Extract the (X, Y) coordinate from the center of the cell holding the provided text.  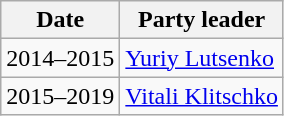
2015–2019 (60, 96)
Date (60, 20)
Vitali Klitschko (202, 96)
Yuriy Lutsenko (202, 58)
Party leader (202, 20)
2014–2015 (60, 58)
